Search for the cell housing the specified text and yield its (X, Y) center coordinate. 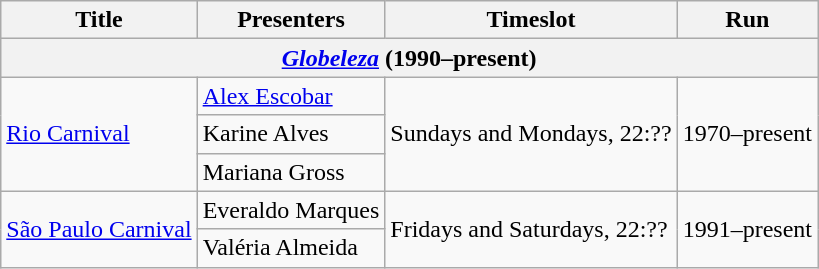
Alex Escobar (291, 96)
Everaldo Marques (291, 210)
Title (99, 20)
Fridays and Saturdays, 22:?? (531, 229)
Mariana Gross (291, 172)
Karine Alves (291, 134)
Run (747, 20)
Presenters (291, 20)
Valéria Almeida (291, 248)
São Paulo Carnival (99, 229)
1970–present (747, 134)
Rio Carnival (99, 134)
Globeleza (1990–present) (410, 58)
Timeslot (531, 20)
Sundays and Mondays, 22:?? (531, 134)
1991–present (747, 229)
